For the text-containing cell, return its midpoint in (X, Y) coordinate format. 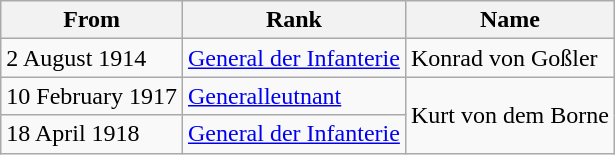
Kurt von dem Borne (510, 115)
From (92, 20)
Konrad von Goßler (510, 58)
Rank (294, 20)
Name (510, 20)
18 April 1918 (92, 134)
10 February 1917 (92, 96)
2 August 1914 (92, 58)
Generalleutnant (294, 96)
